Search for the cell housing the specified text and yield its [X, Y] center coordinate. 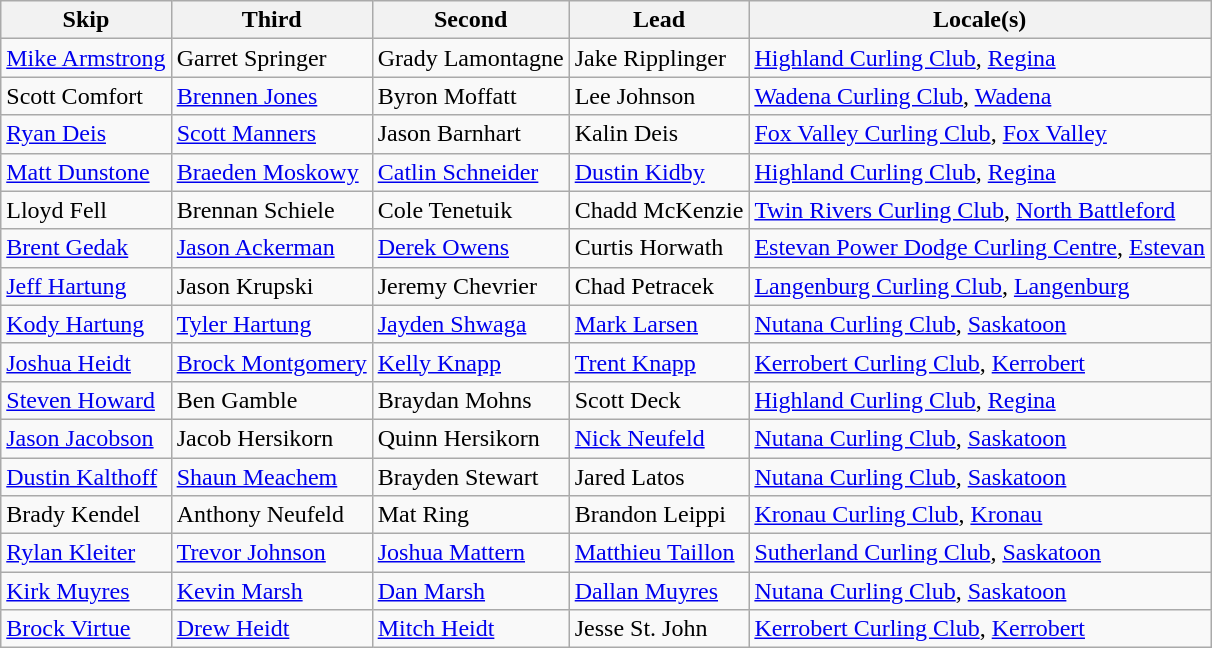
Jason Krupski [272, 286]
Ryan Deis [86, 134]
Skip [86, 20]
Third [272, 20]
Brady Kendel [86, 515]
Brent Gedak [86, 248]
Kody Hartung [86, 324]
Brennen Jones [272, 96]
Anthony Neufeld [272, 515]
Second [470, 20]
Trevor Johnson [272, 553]
Langenburg Curling Club, Langenburg [980, 286]
Jayden Shwaga [470, 324]
Chadd McKenzie [659, 210]
Jason Barnhart [470, 134]
Cole Tenetuik [470, 210]
Curtis Horwath [659, 248]
Lead [659, 20]
Matthieu Taillon [659, 553]
Brock Montgomery [272, 362]
Twin Rivers Curling Club, North Battleford [980, 210]
Trent Knapp [659, 362]
Jason Jacobson [86, 438]
Joshua Mattern [470, 553]
Mitch Heidt [470, 629]
Garret Springer [272, 58]
Catlin Schneider [470, 172]
Brock Virtue [86, 629]
Sutherland Curling Club, Saskatoon [980, 553]
Dan Marsh [470, 591]
Kevin Marsh [272, 591]
Scott Comfort [86, 96]
Braeden Moskowy [272, 172]
Mat Ring [470, 515]
Rylan Kleiter [86, 553]
Byron Moffatt [470, 96]
Jason Ackerman [272, 248]
Kronau Curling Club, Kronau [980, 515]
Derek Owens [470, 248]
Ben Gamble [272, 400]
Lloyd Fell [86, 210]
Kelly Knapp [470, 362]
Steven Howard [86, 400]
Drew Heidt [272, 629]
Chad Petracek [659, 286]
Braydan Mohns [470, 400]
Kalin Deis [659, 134]
Locale(s) [980, 20]
Mike Armstrong [86, 58]
Brennan Schiele [272, 210]
Tyler Hartung [272, 324]
Scott Deck [659, 400]
Wadena Curling Club, Wadena [980, 96]
Jesse St. John [659, 629]
Dustin Kalthoff [86, 477]
Matt Dunstone [86, 172]
Scott Manners [272, 134]
Brandon Leippi [659, 515]
Jared Latos [659, 477]
Fox Valley Curling Club, Fox Valley [980, 134]
Kirk Muyres [86, 591]
Brayden Stewart [470, 477]
Grady Lamontagne [470, 58]
Dustin Kidby [659, 172]
Joshua Heidt [86, 362]
Lee Johnson [659, 96]
Quinn Hersikorn [470, 438]
Estevan Power Dodge Curling Centre, Estevan [980, 248]
Mark Larsen [659, 324]
Jeff Hartung [86, 286]
Jacob Hersikorn [272, 438]
Jake Ripplinger [659, 58]
Shaun Meachem [272, 477]
Nick Neufeld [659, 438]
Jeremy Chevrier [470, 286]
Dallan Muyres [659, 591]
